Extract the [X, Y] coordinate from the center of the cell holding the provided text.  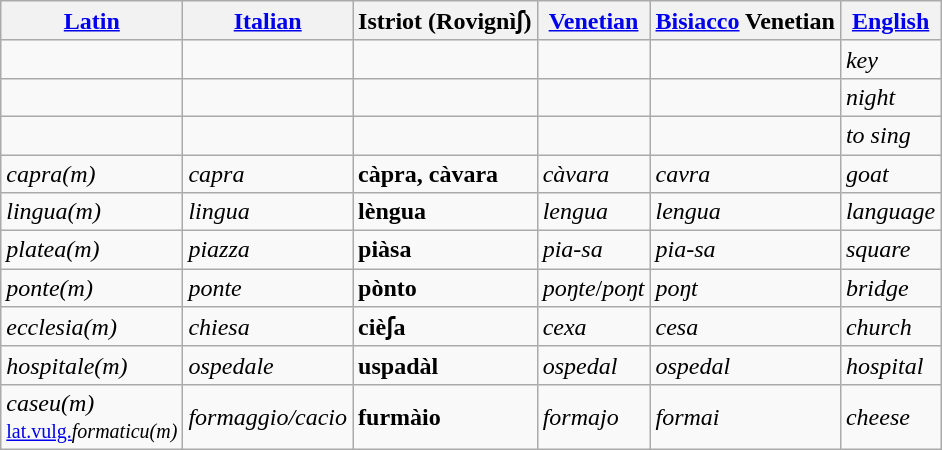
piàsa [446, 250]
formai [745, 416]
cavra [745, 173]
cheese [890, 416]
furmàio [446, 416]
language [890, 212]
square [890, 250]
English [890, 21]
ecclesia(m) [92, 327]
poŋt [745, 288]
formaggio/cacio [268, 416]
formajo [594, 416]
Italian [268, 21]
Bisiacco Venetian [745, 21]
goat [890, 173]
church [890, 327]
càvara [594, 173]
lingua [268, 212]
to sing [890, 135]
càpra, càvara [446, 173]
uspadàl [446, 365]
ospedale [268, 365]
capra [268, 173]
chiesa [268, 327]
pònto [446, 288]
ponte(m) [92, 288]
capra(m) [92, 173]
lingua(m) [92, 212]
night [890, 97]
piazza [268, 250]
Venetian [594, 21]
Latin [92, 21]
lèngua [446, 212]
hospital [890, 365]
key [890, 59]
hospitale(m) [92, 365]
platea(m) [92, 250]
poŋte/poŋt [594, 288]
bridge [890, 288]
cièʃa [446, 327]
cesa [745, 327]
ponte [268, 288]
cexa [594, 327]
caseu(m) lat.vulg.formaticu(m) [92, 416]
Istriot (Rovignìʃ) [446, 21]
